Search for the cell housing the specified text and yield its [X, Y] center coordinate. 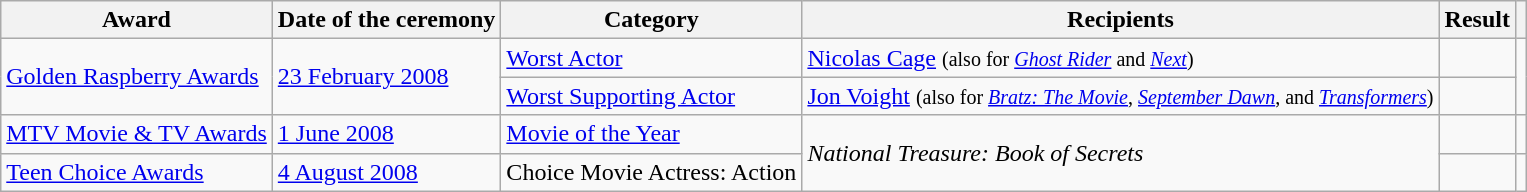
Result [1477, 20]
Recipients [1120, 20]
National Treasure: Book of Secrets [1120, 153]
Choice Movie Actress: Action [652, 172]
Category [652, 20]
23 February 2008 [386, 77]
Movie of the Year [652, 134]
1 June 2008 [386, 134]
4 August 2008 [386, 172]
MTV Movie & TV Awards [137, 134]
Nicolas Cage (also for Ghost Rider and Next) [1120, 58]
Jon Voight (also for Bratz: The Movie, September Dawn, and Transformers) [1120, 96]
Teen Choice Awards [137, 172]
Award [137, 20]
Date of the ceremony [386, 20]
Worst Supporting Actor [652, 96]
Worst Actor [652, 58]
Golden Raspberry Awards [137, 77]
